Output the [x, y] coordinate of the center of the cell containing the given text.  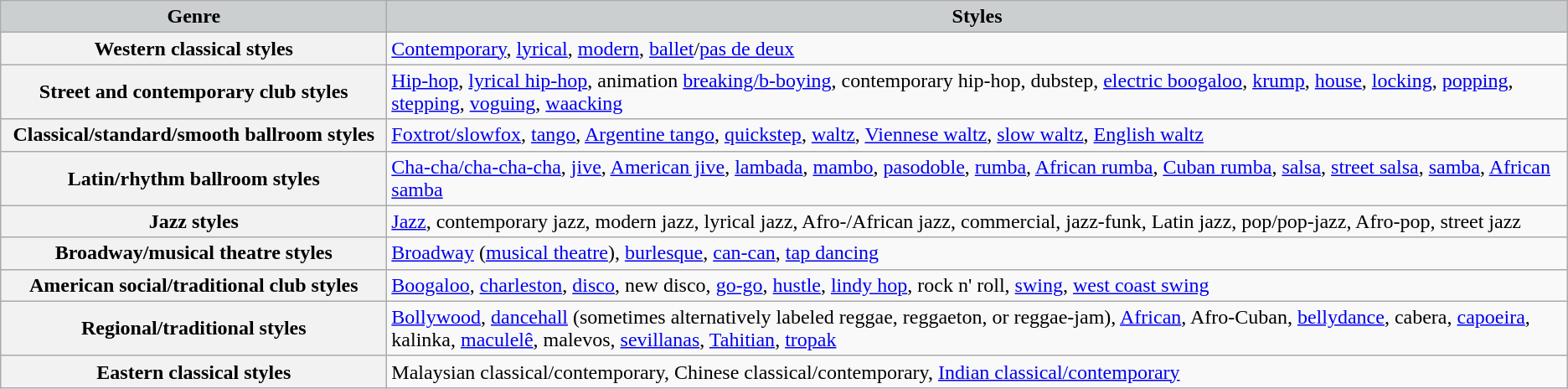
Street and contemporary club styles [194, 92]
Broadway (musical theatre), burlesque, can-can, tap dancing [977, 253]
Boogaloo, charleston, disco, new disco, go-go, hustle, lindy hop, rock n' roll, swing, west coast swing [977, 285]
Eastern classical styles [194, 371]
Broadway/musical theatre styles [194, 253]
Styles [977, 17]
Classical/standard/smooth ballroom styles [194, 135]
Regional/traditional styles [194, 329]
Cha-cha/cha-cha-cha, jive, American jive, lambada, mambo, pasodoble, rumba, African rumba, Cuban rumba, salsa, street salsa, samba, African samba [977, 178]
American social/traditional club styles [194, 285]
Jazz, contemporary jazz, modern jazz, lyrical jazz, Afro-/African jazz, commercial, jazz-funk, Latin jazz, pop/pop-jazz, Afro-pop, street jazz [977, 221]
Contemporary, lyrical, modern, ballet/pas de deux [977, 49]
Malaysian classical/contemporary, Chinese classical/contemporary, Indian classical/contemporary [977, 371]
Latin/rhythm ballroom styles [194, 178]
Jazz styles [194, 221]
Genre [194, 17]
Foxtrot/slowfox, tango, Argentine tango, quickstep, waltz, Viennese waltz, slow waltz, English waltz [977, 135]
Western classical styles [194, 49]
